Search for the cell housing the specified text and yield its (x, y) center coordinate. 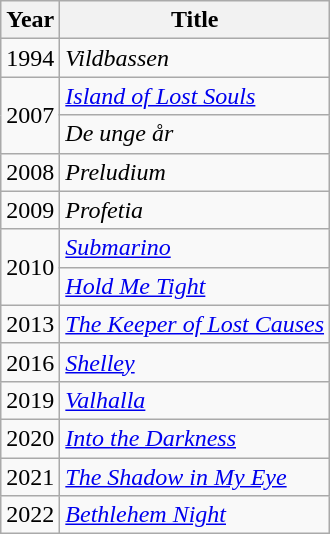
Shelley (195, 362)
Island of Lost Souls (195, 96)
The Shadow in My Eye (195, 477)
2021 (30, 477)
Into the Darkness (195, 438)
Valhalla (195, 400)
Year (30, 20)
2019 (30, 400)
Bethlehem Night (195, 515)
Hold Me Tight (195, 286)
De unge år (195, 134)
Profetia (195, 210)
Title (195, 20)
The Keeper of Lost Causes (195, 324)
2022 (30, 515)
2013 (30, 324)
2007 (30, 115)
Submarino (195, 248)
Preludium (195, 172)
1994 (30, 58)
2020 (30, 438)
2008 (30, 172)
2009 (30, 210)
2016 (30, 362)
2010 (30, 267)
Vildbassen (195, 58)
